Detect which cell encompasses the target text, then output its [X, Y] center coordinate. 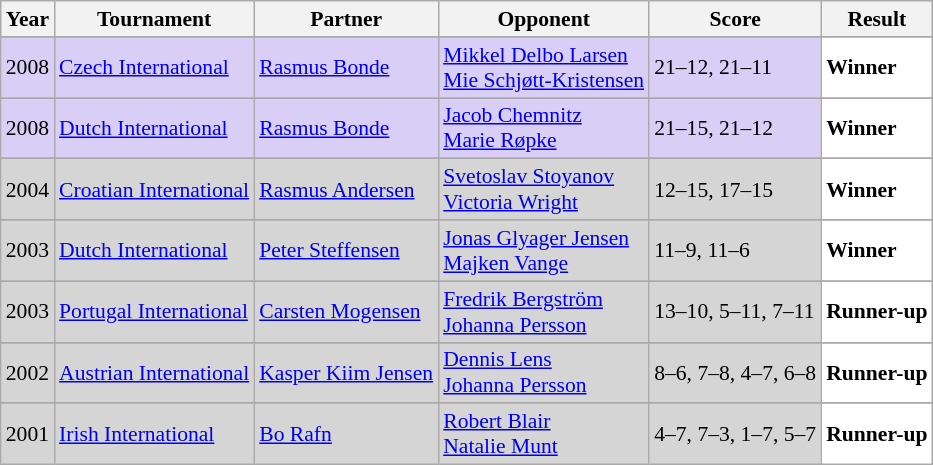
Czech International [154, 68]
Irish International [154, 434]
8–6, 7–8, 4–7, 6–8 [735, 372]
Jonas Glyager Jensen Majken Vange [544, 250]
Mikkel Delbo Larsen Mie Schjøtt-Kristensen [544, 68]
Carsten Mogensen [346, 312]
4–7, 7–3, 1–7, 5–7 [735, 434]
Croatian International [154, 190]
Portugal International [154, 312]
Score [735, 19]
Partner [346, 19]
Opponent [544, 19]
Svetoslav Stoyanov Victoria Wright [544, 190]
12–15, 17–15 [735, 190]
Dennis Lens Johanna Persson [544, 372]
2004 [28, 190]
Rasmus Andersen [346, 190]
Peter Steffensen [346, 250]
Kasper Kiim Jensen [346, 372]
Bo Rafn [346, 434]
2002 [28, 372]
13–10, 5–11, 7–11 [735, 312]
Result [876, 19]
2001 [28, 434]
Jacob Chemnitz Marie Røpke [544, 128]
11–9, 11–6 [735, 250]
Tournament [154, 19]
21–12, 21–11 [735, 68]
21–15, 21–12 [735, 128]
Robert Blair Natalie Munt [544, 434]
Austrian International [154, 372]
Year [28, 19]
Fredrik Bergström Johanna Persson [544, 312]
